Return the (x, y) coordinate for the center point of the cell that contains the specified text.  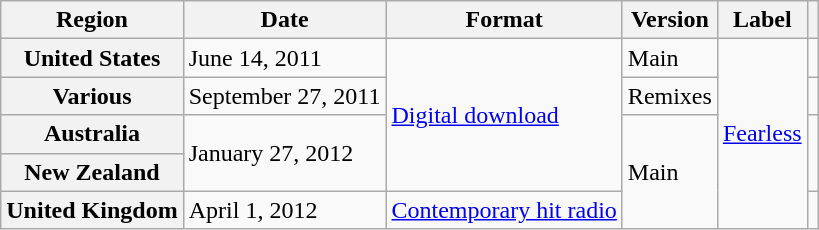
Region (92, 20)
United Kingdom (92, 210)
Version (670, 20)
Date (284, 20)
Various (92, 96)
January 27, 2012 (284, 153)
Contemporary hit radio (504, 210)
June 14, 2011 (284, 58)
Digital download (504, 115)
Format (504, 20)
April 1, 2012 (284, 210)
Label (762, 20)
New Zealand (92, 172)
Remixes (670, 96)
Fearless (762, 134)
September 27, 2011 (284, 96)
United States (92, 58)
Australia (92, 134)
